Locate the cell with the specified text and output its (X, Y) center coordinate. 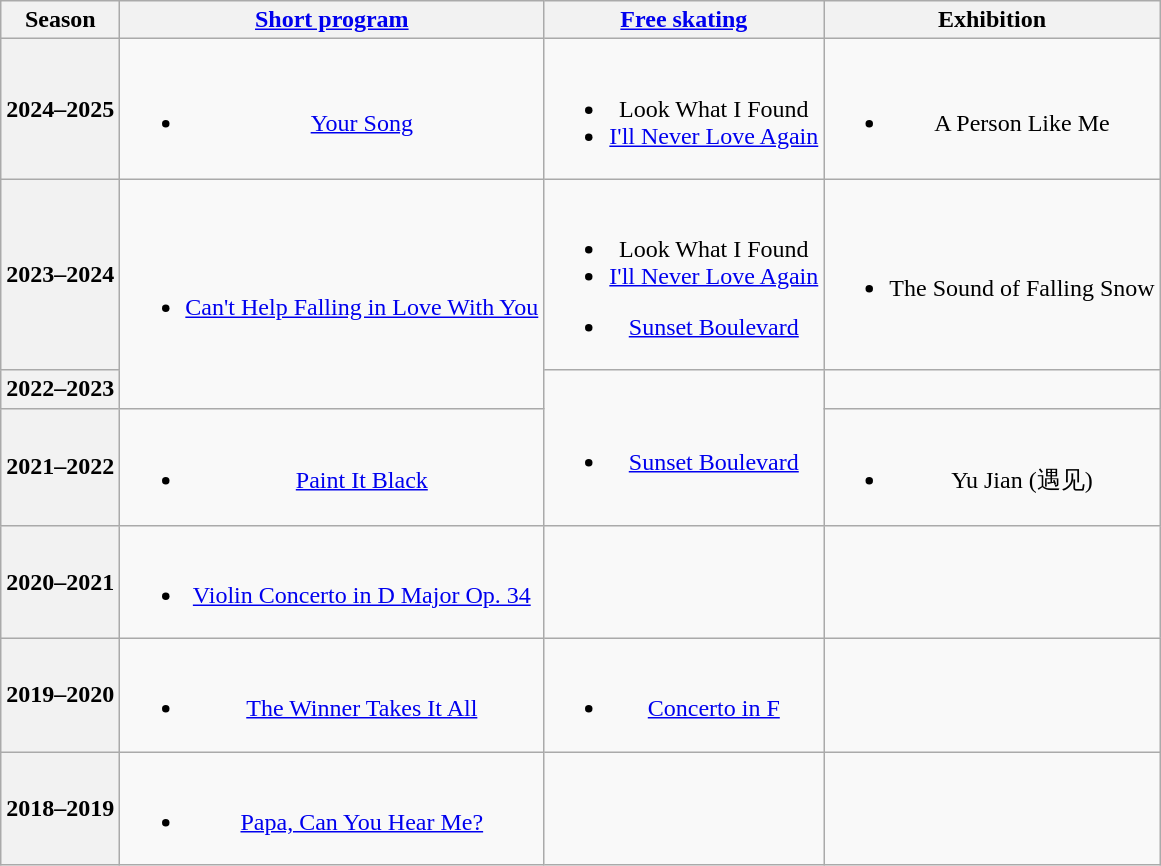
Paint It Black (332, 467)
Free skating (684, 20)
The Sound of Falling Snow (992, 274)
2018–2019 (60, 808)
Papa, Can You Hear Me? (332, 808)
2020–2021 (60, 582)
Look What I FoundI'll Never Love Again Sunset Boulevard (684, 274)
2019–2020 (60, 696)
Look What I FoundI'll Never Love Again (684, 109)
A Person Like Me (992, 109)
2024–2025 (60, 109)
Your Song (332, 109)
2022–2023 (60, 389)
Yu Jian (遇见) (992, 467)
Exhibition (992, 20)
Can't Help Falling in Love With You (332, 294)
Season (60, 20)
2023–2024 (60, 274)
Concerto in F (684, 696)
Sunset Boulevard (684, 448)
Violin Concerto in D Major Op. 34 (332, 582)
2021–2022 (60, 467)
Short program (332, 20)
The Winner Takes It All (332, 696)
